For the text-containing cell, return its midpoint in (X, Y) coordinate format. 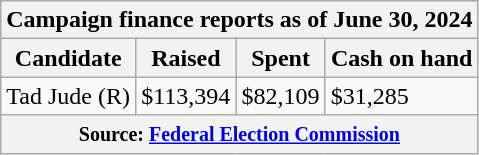
$113,394 (186, 96)
$31,285 (402, 96)
Campaign finance reports as of June 30, 2024 (240, 20)
Source: Federal Election Commission (240, 134)
Tad Jude (R) (68, 96)
Spent (280, 58)
Raised (186, 58)
Candidate (68, 58)
Cash on hand (402, 58)
$82,109 (280, 96)
